Locate the cell with the specified text and output its [X, Y] center coordinate. 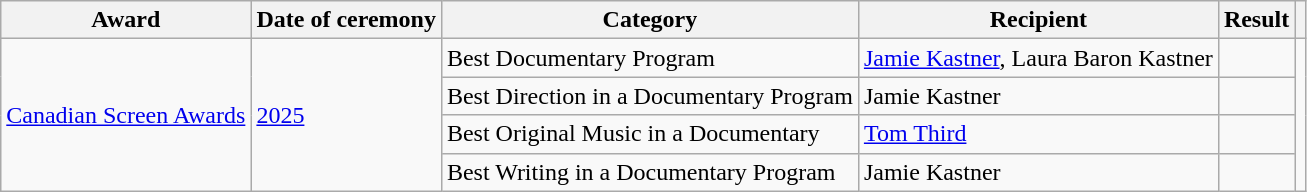
Award [126, 20]
Best Direction in a Documentary Program [650, 96]
Jamie Kastner, Laura Baron Kastner [1038, 58]
Recipient [1038, 20]
Canadian Screen Awards [126, 115]
Best Documentary Program [650, 58]
2025 [346, 115]
Result [1256, 20]
Tom Third [1038, 134]
Best Writing in a Documentary Program [650, 172]
Category [650, 20]
Date of ceremony [346, 20]
Best Original Music in a Documentary [650, 134]
